Detect which cell encompasses the target text, then output its (X, Y) center coordinate. 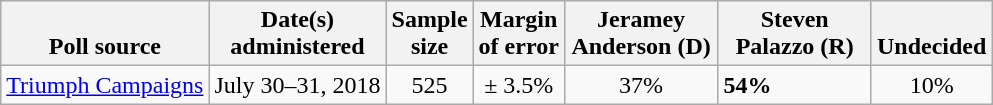
Triumph Campaigns (105, 85)
54% (795, 85)
± 3.5% (518, 85)
StevenPalazzo (R) (795, 34)
Marginof error (518, 34)
Undecided (931, 34)
JerameyAnderson (D) (641, 34)
Poll source (105, 34)
Samplesize (430, 34)
Date(s)administered (298, 34)
525 (430, 85)
10% (931, 85)
July 30–31, 2018 (298, 85)
37% (641, 85)
